Extract the (x, y) coordinate from the center of the cell holding the provided text.  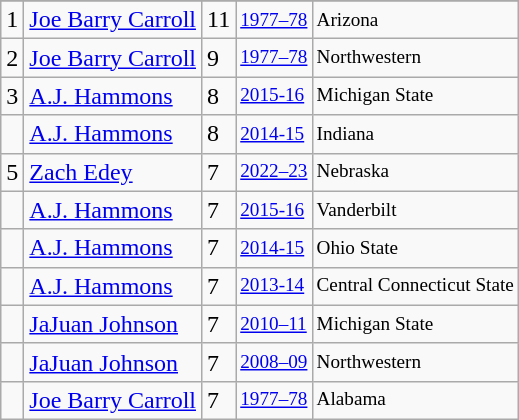
11 (218, 20)
Alabama (415, 400)
1 (12, 20)
2008–09 (274, 362)
2 (12, 58)
Vanderbilt (415, 210)
2013-14 (274, 286)
Indiana (415, 134)
9 (218, 58)
Ohio State (415, 248)
Nebraska (415, 172)
5 (12, 172)
3 (12, 96)
Central Connecticut State (415, 286)
2010–11 (274, 324)
Arizona (415, 20)
2022–23 (274, 172)
Zach Edey (113, 172)
